Return the (X, Y) coordinate for the center point of the cell that contains the specified text.  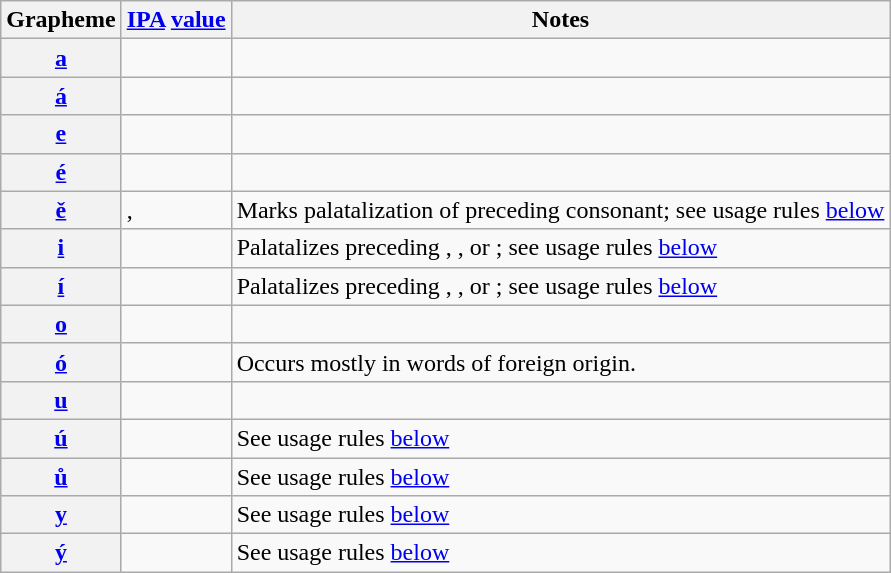
a (61, 58)
í (61, 286)
é (61, 172)
e (61, 134)
y (61, 515)
Grapheme (61, 20)
u (61, 400)
o (61, 324)
i (61, 248)
ó (61, 362)
ě (61, 210)
ů (61, 477)
ú (61, 438)
ý (61, 553)
á (61, 96)
IPA value (176, 20)
Notes (560, 20)
, (176, 210)
Occurs mostly in words of foreign origin. (560, 362)
Marks palatalization of preceding consonant; see usage rules below (560, 210)
